Return the [x, y] coordinate for the center point of the cell that contains the specified text.  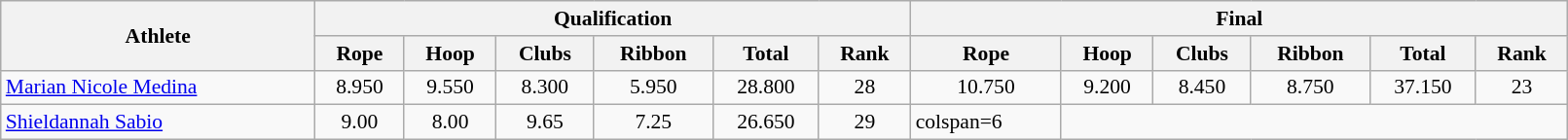
8.750 [1310, 87]
9.65 [545, 122]
29 [864, 122]
8.950 [360, 87]
Qualification [613, 18]
26.650 [767, 122]
8.450 [1202, 87]
8.00 [450, 122]
9.200 [1107, 87]
10.750 [987, 87]
Athlete [158, 35]
23 [1522, 87]
9.550 [450, 87]
7.25 [654, 122]
Marian Nicole Medina [158, 87]
Final [1240, 18]
9.00 [360, 122]
5.950 [654, 87]
37.150 [1423, 87]
28.800 [767, 87]
Shieldannah Sabio [158, 122]
colspan=6 [987, 122]
28 [864, 87]
8.300 [545, 87]
